Locate the cell with the specified text and output its [x, y] center coordinate. 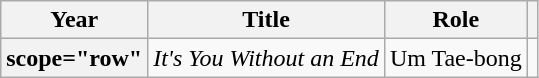
Title [266, 20]
Um Tae-bong [456, 58]
Year [74, 20]
scope="row" [74, 58]
It's You Without an End [266, 58]
Role [456, 20]
